Provide the [x, y] coordinate of the cell's center where the given text is located.  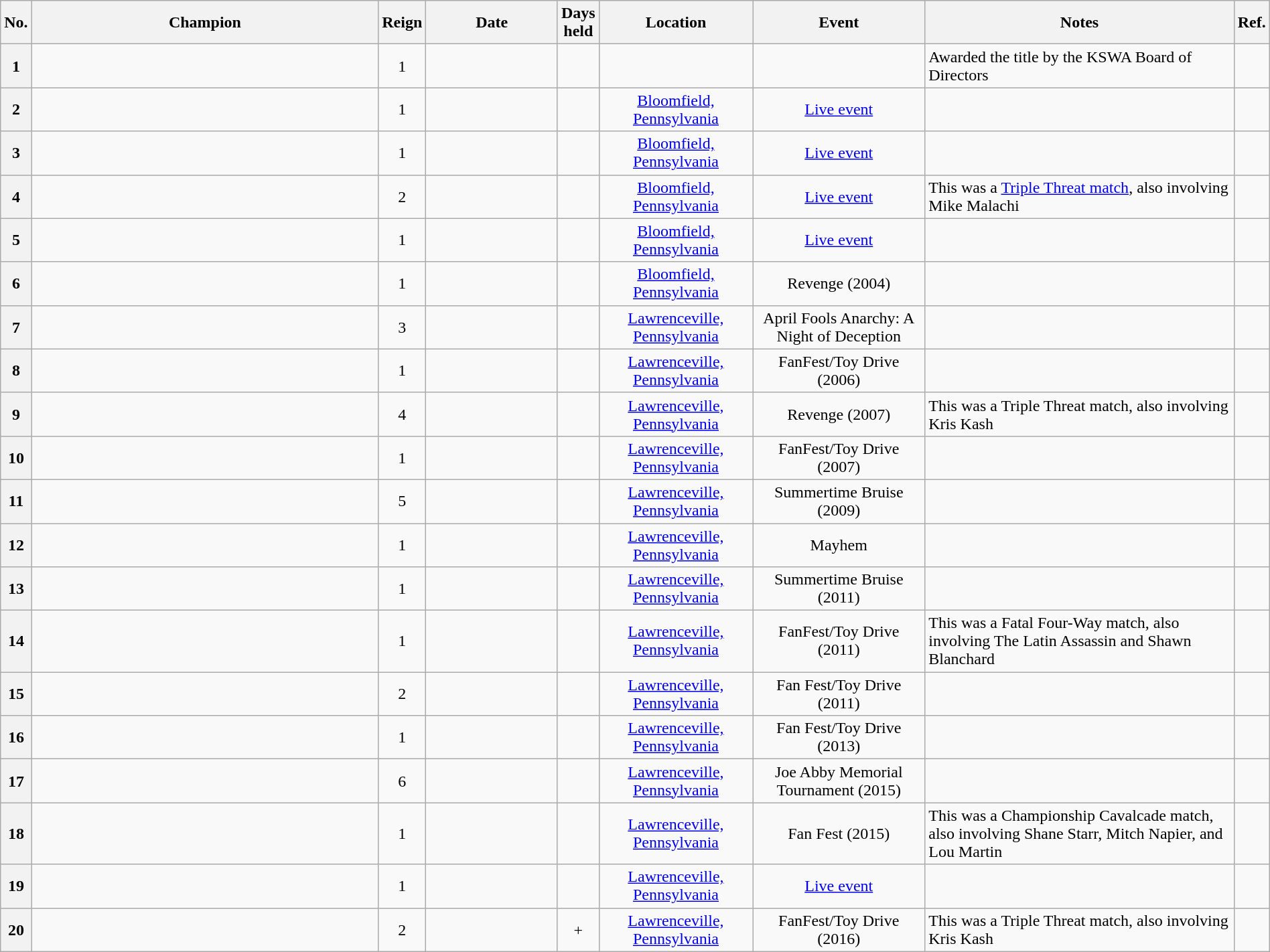
Date [492, 23]
16 [16, 738]
Fan Fest (2015) [839, 834]
14 [16, 641]
17 [16, 781]
FanFest/Toy Drive (2011) [839, 641]
7 [16, 327]
18 [16, 834]
Event [839, 23]
13 [16, 589]
Fan Fest/Toy Drive (2011) [839, 694]
15 [16, 694]
+ [578, 929]
Location [676, 23]
April Fools Anarchy: A Night of Deception [839, 327]
20 [16, 929]
Reign [402, 23]
Summertime Bruise (2011) [839, 589]
FanFest/Toy Drive (2006) [839, 371]
Fan Fest/Toy Drive (2013) [839, 738]
FanFest/Toy Drive (2016) [839, 929]
Awarded the title by the KSWA Board of Directors [1080, 66]
Revenge (2004) [839, 284]
11 [16, 501]
19 [16, 886]
Champion [205, 23]
Mayhem [839, 545]
Ref. [1251, 23]
Summertime Bruise (2009) [839, 501]
Joe Abby Memorial Tournament (2015) [839, 781]
Notes [1080, 23]
This was a Triple Threat match, also involving Mike Malachi [1080, 197]
No. [16, 23]
FanFest/Toy Drive (2007) [839, 458]
9 [16, 414]
This was a Championship Cavalcade match, also involving Shane Starr, Mitch Napier, and Lou Martin [1080, 834]
Revenge (2007) [839, 414]
12 [16, 545]
8 [16, 371]
This was a Fatal Four-Way match, also involving The Latin Assassin and Shawn Blanchard [1080, 641]
Days held [578, 23]
10 [16, 458]
